Output the (x, y) coordinate of the center of the cell containing the given text.  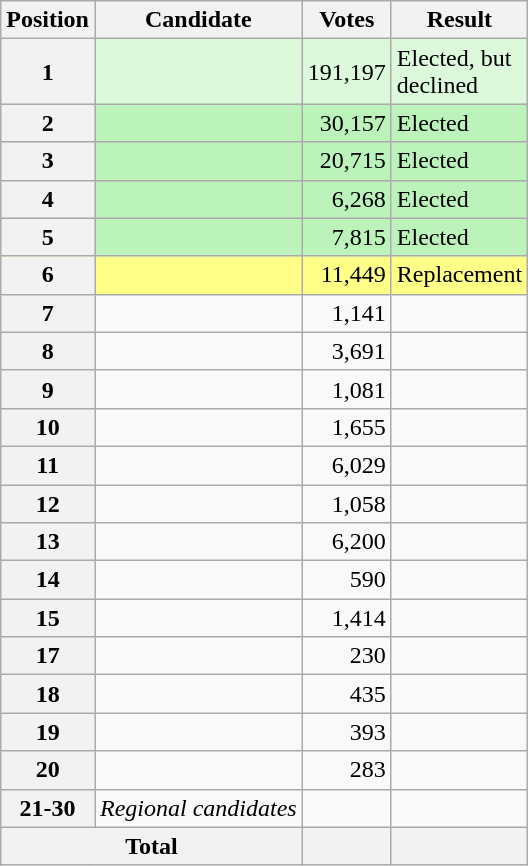
30,157 (346, 123)
6,268 (346, 199)
283 (346, 770)
21-30 (48, 808)
18 (48, 694)
6 (48, 275)
230 (346, 656)
1,081 (346, 389)
1 (48, 72)
Total (152, 846)
6,200 (346, 542)
20,715 (346, 161)
1,141 (346, 313)
19 (48, 732)
7,815 (346, 237)
20 (48, 770)
191,197 (346, 72)
4 (48, 199)
1,414 (346, 618)
6,029 (346, 465)
Result (459, 20)
Votes (346, 20)
Replacement (459, 275)
1,058 (346, 503)
15 (48, 618)
17 (48, 656)
11 (48, 465)
393 (346, 732)
9 (48, 389)
435 (346, 694)
590 (346, 580)
Regional candidates (198, 808)
3 (48, 161)
8 (48, 351)
Elected, butdeclined (459, 72)
14 (48, 580)
10 (48, 427)
13 (48, 542)
11,449 (346, 275)
12 (48, 503)
1,655 (346, 427)
Position (48, 20)
3,691 (346, 351)
5 (48, 237)
7 (48, 313)
Candidate (198, 20)
2 (48, 123)
